Capture the cell that displays the provided text and extract its [x, y] central coordinate. 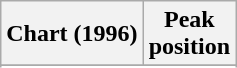
Peakposition [189, 34]
Chart (1996) [72, 34]
